Return [X, Y] of the center of cell containing provided text 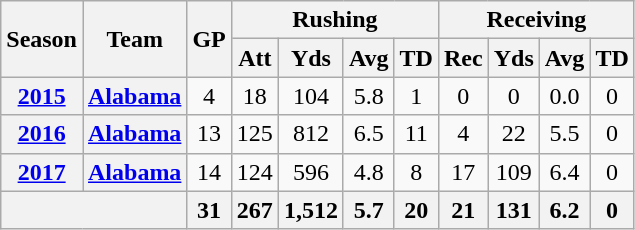
1,512 [310, 210]
Rushing [334, 20]
17 [463, 172]
13 [209, 134]
21 [463, 210]
Receiving [536, 20]
1 [416, 96]
109 [514, 172]
2017 [42, 172]
6.2 [564, 210]
2015 [42, 96]
5.7 [368, 210]
131 [514, 210]
5.8 [368, 96]
596 [310, 172]
Att [254, 58]
812 [310, 134]
31 [209, 210]
20 [416, 210]
GP [209, 39]
4.8 [368, 172]
Rec [463, 58]
Team [134, 39]
125 [254, 134]
Season [42, 39]
0.0 [564, 96]
5.5 [564, 134]
104 [310, 96]
6.4 [564, 172]
6.5 [368, 134]
8 [416, 172]
14 [209, 172]
2016 [42, 134]
22 [514, 134]
18 [254, 96]
124 [254, 172]
267 [254, 210]
11 [416, 134]
